Return [X, Y] of the center of cell containing provided text 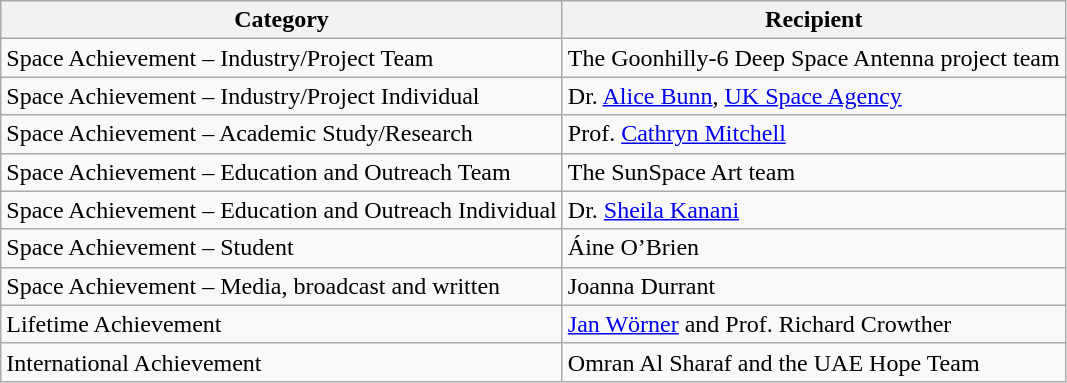
Áine O’Brien [814, 248]
Space Achievement – Media, broadcast and written [282, 286]
Joanna Durrant [814, 286]
Space Achievement – Industry/Project Team [282, 58]
Space Achievement – Education and Outreach Team [282, 172]
Space Achievement – Academic Study/Research [282, 134]
The Goonhilly-6 Deep Space Antenna project team [814, 58]
Jan Wörner and Prof. Richard Crowther [814, 324]
Prof. Cathryn Mitchell [814, 134]
International Achievement [282, 362]
Space Achievement – Student [282, 248]
The SunSpace Art team [814, 172]
Space Achievement – Education and Outreach Individual [282, 210]
Omran Al Sharaf and the UAE Hope Team [814, 362]
Dr. Alice Bunn, UK Space Agency [814, 96]
Space Achievement – Industry/Project Individual [282, 96]
Lifetime Achievement [282, 324]
Dr. Sheila Kanani [814, 210]
Category [282, 20]
Recipient [814, 20]
